Return (X, Y) of the center of cell containing provided text 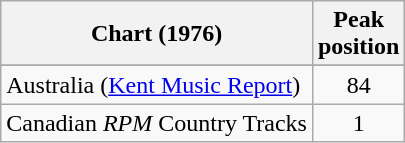
Canadian RPM Country Tracks (157, 123)
Australia (Kent Music Report) (157, 85)
Peakposition (358, 34)
1 (358, 123)
84 (358, 85)
Chart (1976) (157, 34)
